Search for the cell housing the specified text and yield its [X, Y] center coordinate. 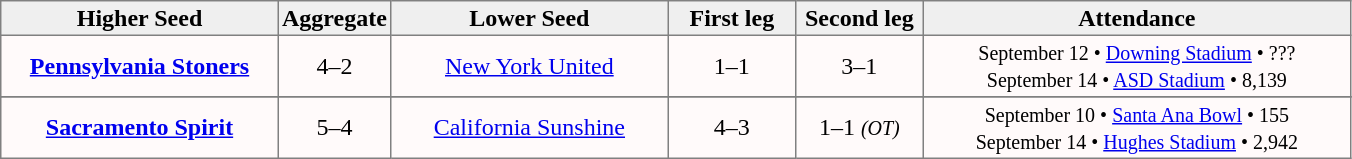
New York United [530, 66]
First leg [732, 18]
1–1 [732, 66]
Aggregate [334, 18]
California Sunshine [530, 128]
Higher Seed [140, 18]
5–4 [334, 128]
1–1 (OT) [860, 128]
Lower Seed [530, 18]
Attendance [1137, 18]
3–1 [860, 66]
September 12 • Downing Stadium • ???September 14 • ASD Stadium • 8,139 [1137, 66]
September 10 • Santa Ana Bowl • 155September 14 • Hughes Stadium • 2,942 [1137, 128]
Sacramento Spirit [140, 128]
Pennsylvania Stoners [140, 66]
4–3 [732, 128]
4–2 [334, 66]
Second leg [860, 18]
